Extract the [x, y] coordinate from the center of the cell holding the provided text.  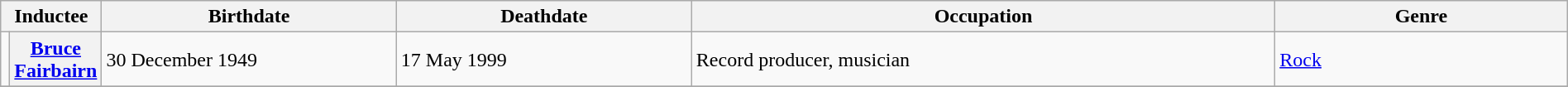
Genre [1422, 17]
Birthdate [249, 17]
30 December 1949 [249, 60]
Rock [1422, 60]
Inductee [51, 17]
Occupation [982, 17]
17 May 1999 [544, 60]
Deathdate [544, 17]
Record producer, musician [982, 60]
Bruce Fairbairn [56, 60]
